Return [x, y] of the center of cell containing provided text 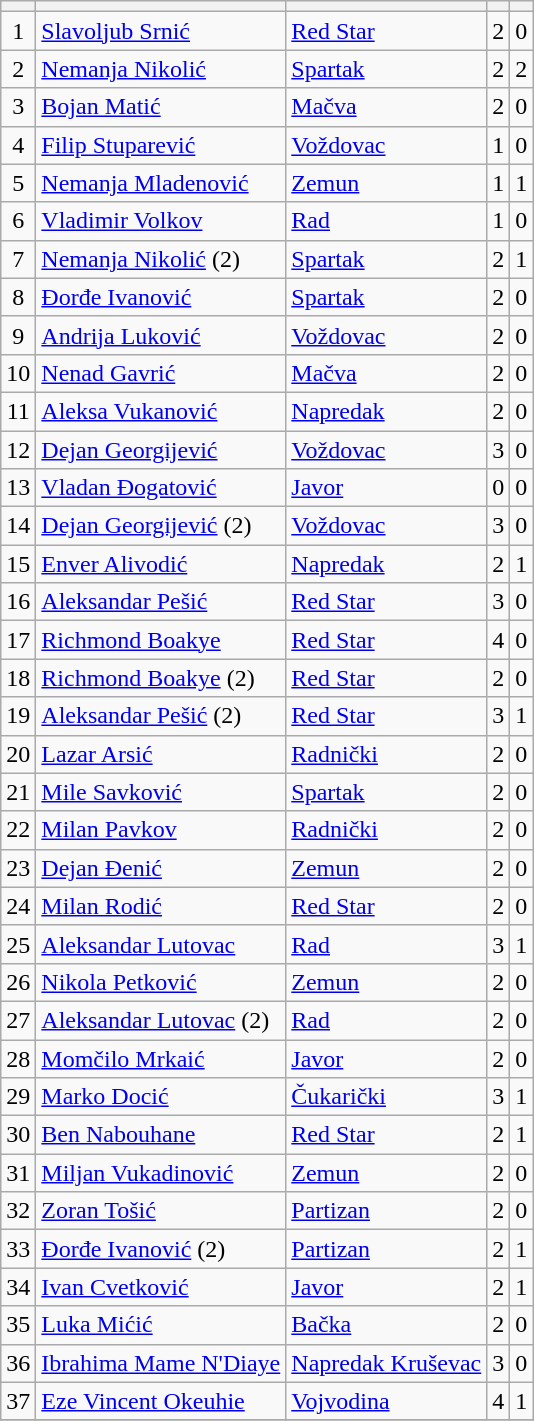
32 [18, 1211]
Aleksandar Pešić (2) [161, 716]
Mile Savković [161, 792]
12 [18, 449]
Čukarički [386, 1097]
27 [18, 1020]
20 [18, 754]
Vladan Đogatović [161, 488]
10 [18, 373]
28 [18, 1059]
24 [18, 906]
Nikola Petković [161, 982]
36 [18, 1363]
Bojan Matić [161, 107]
19 [18, 716]
Nenad Gavrić [161, 373]
34 [18, 1287]
8 [18, 297]
33 [18, 1249]
23 [18, 868]
29 [18, 1097]
Filip Stuparević [161, 145]
31 [18, 1173]
14 [18, 526]
Slavoljub Srnić [161, 31]
Bačka [386, 1325]
Momčilo Mrkaić [161, 1059]
Đorđe Ivanović (2) [161, 1249]
17 [18, 640]
Ivan Cvetković [161, 1287]
22 [18, 830]
37 [18, 1401]
11 [18, 411]
Milan Rodić [161, 906]
25 [18, 944]
9 [18, 335]
Richmond Boakye [161, 640]
Eze Vincent Okeuhie [161, 1401]
Aleksandar Lutovac [161, 944]
Nemanja Mladenović [161, 183]
6 [18, 221]
Nemanja Nikolić (2) [161, 259]
5 [18, 183]
26 [18, 982]
Lazar Arsić [161, 754]
7 [18, 259]
Enver Alivodić [161, 564]
30 [18, 1135]
Ibrahima Mame N'Diaye [161, 1363]
Zoran Tošić [161, 1211]
Aleksandar Pešić [161, 602]
Andrija Luković [161, 335]
Đorđe Ivanović [161, 297]
Vladimir Volkov [161, 221]
Napredak Kruševac [386, 1363]
35 [18, 1325]
21 [18, 792]
Dejan Đenić [161, 868]
Richmond Boakye (2) [161, 678]
Luka Mićić [161, 1325]
Aleksandar Lutovac (2) [161, 1020]
15 [18, 564]
Nemanja Nikolić [161, 69]
Miljan Vukadinović [161, 1173]
Dejan Georgijević [161, 449]
18 [18, 678]
Milan Pavkov [161, 830]
Marko Docić [161, 1097]
Ben Nabouhane [161, 1135]
16 [18, 602]
Aleksa Vukanović [161, 411]
Dejan Georgijević (2) [161, 526]
Vojvodina [386, 1401]
13 [18, 488]
